For the text-containing cell, return its midpoint in [x, y] coordinate format. 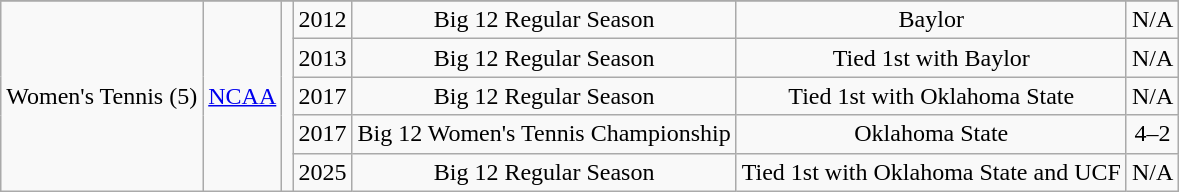
Tied 1st with Baylor [931, 58]
Oklahoma State [931, 134]
Big 12 Women's Tennis Championship [544, 134]
Women's Tennis (5) [102, 96]
4–2 [1152, 134]
2012 [322, 20]
NCAA [242, 96]
2025 [322, 172]
2013 [322, 58]
Tied 1st with Oklahoma State [931, 96]
Tied 1st with Oklahoma State and UCF [931, 172]
Baylor [931, 20]
